Locate the cell with the specified text and output its [x, y] center coordinate. 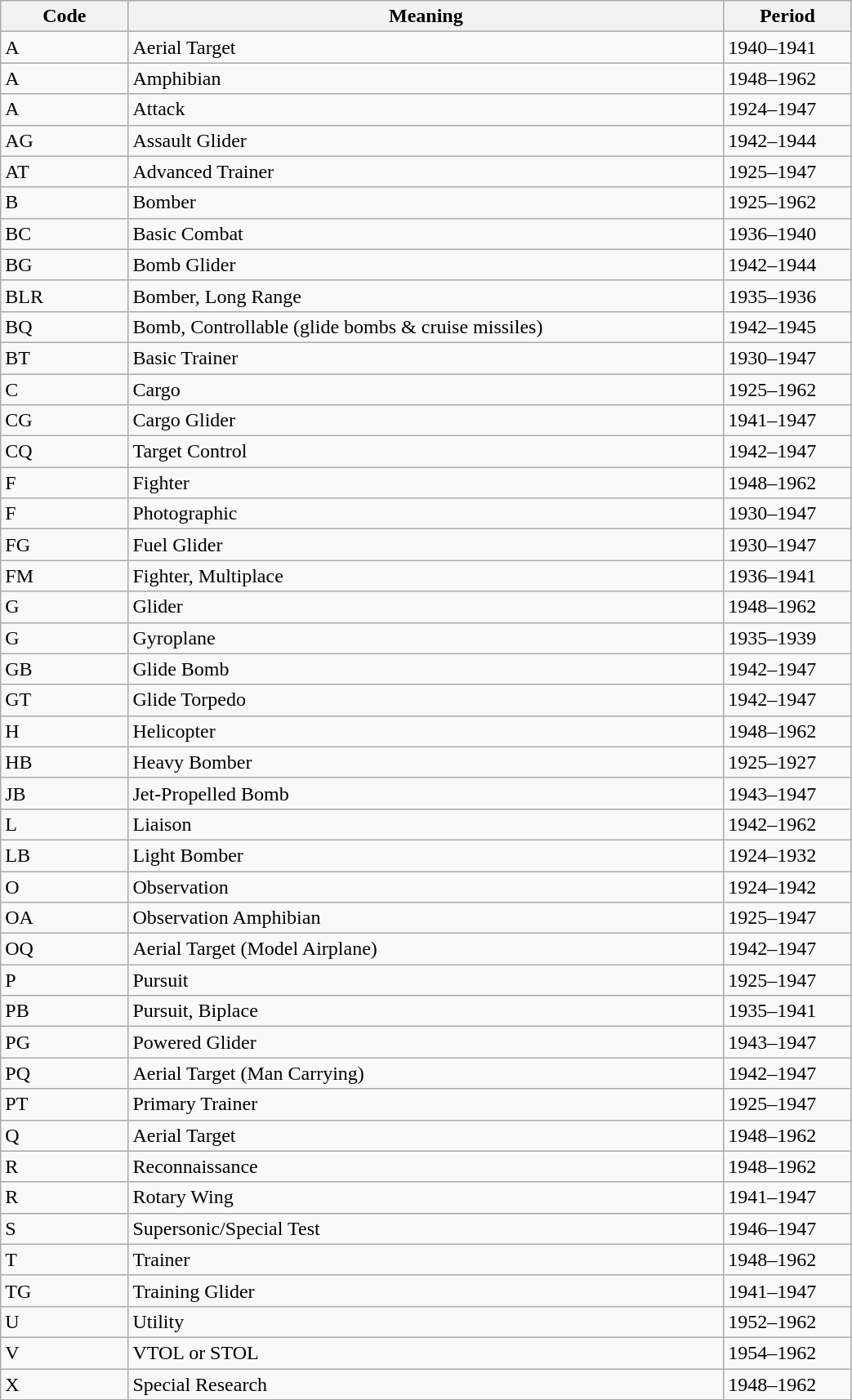
1935–1936 [787, 296]
Trainer [426, 1260]
BQ [65, 327]
1924–1932 [787, 855]
Fighter, Multiplace [426, 576]
CQ [65, 452]
1940–1941 [787, 47]
OQ [65, 949]
JB [65, 793]
Fuel Glider [426, 545]
BC [65, 234]
Light Bomber [426, 855]
X [65, 1384]
Bomber, Long Range [426, 296]
Glide Torpedo [426, 700]
B [65, 203]
Attack [426, 109]
1954–1962 [787, 1353]
Liaison [426, 824]
Pursuit, Biplace [426, 1011]
Heavy Bomber [426, 762]
Basic Combat [426, 234]
Fighter [426, 483]
Special Research [426, 1384]
Bomber [426, 203]
Cargo Glider [426, 421]
Glider [426, 607]
PQ [65, 1073]
Rotary Wing [426, 1197]
1946–1947 [787, 1228]
U [65, 1322]
Code [65, 16]
C [65, 390]
1942–1945 [787, 327]
Q [65, 1135]
Glide Bomb [426, 669]
1924–1942 [787, 886]
AT [65, 172]
Period [787, 16]
1952–1962 [787, 1322]
Powered Glider [426, 1042]
Helicopter [426, 731]
OA [65, 918]
V [65, 1353]
1925–1927 [787, 762]
Assault Glider [426, 140]
Pursuit [426, 980]
Gyroplane [426, 638]
Bomb, Controllable (glide bombs & cruise missiles) [426, 327]
Supersonic/Special Test [426, 1228]
FG [65, 545]
Reconnaissance [426, 1166]
S [65, 1228]
1935–1939 [787, 638]
Aerial Target (Man Carrying) [426, 1073]
O [65, 886]
Primary Trainer [426, 1104]
LB [65, 855]
1924–1947 [787, 109]
Advanced Trainer [426, 172]
BG [65, 265]
Cargo [426, 390]
Bomb Glider [426, 265]
Amphibian [426, 78]
T [65, 1260]
L [65, 824]
H [65, 731]
GT [65, 700]
Jet-Propelled Bomb [426, 793]
Meaning [426, 16]
Training Glider [426, 1291]
1942–1962 [787, 824]
BLR [65, 296]
BT [65, 358]
Observation Amphibian [426, 918]
Observation [426, 886]
FM [65, 576]
TG [65, 1291]
PG [65, 1042]
Utility [426, 1322]
P [65, 980]
Photographic [426, 514]
PT [65, 1104]
Target Control [426, 452]
1936–1940 [787, 234]
1936–1941 [787, 576]
CG [65, 421]
VTOL or STOL [426, 1353]
Aerial Target (Model Airplane) [426, 949]
1935–1941 [787, 1011]
HB [65, 762]
PB [65, 1011]
GB [65, 669]
Basic Trainer [426, 358]
AG [65, 140]
